Locate the cell with the specified text and output its (x, y) center coordinate. 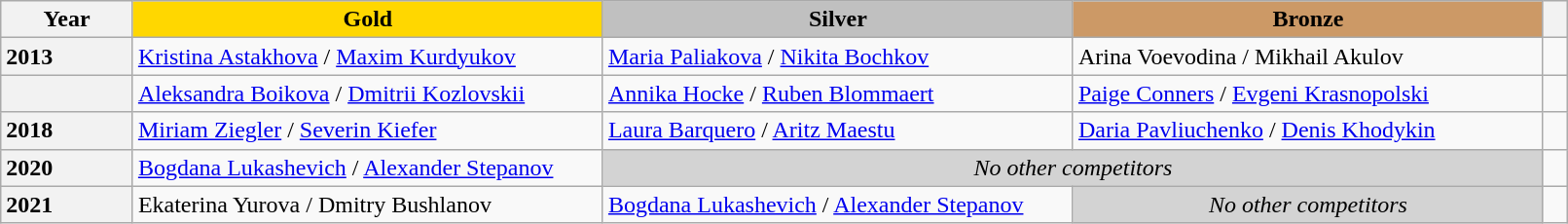
Maria Paliakova / Nikita Bochkov (837, 56)
2018 (67, 131)
Arina Voevodina / Mikhail Akulov (1308, 56)
2021 (67, 205)
Gold (368, 19)
2013 (67, 56)
Annika Hocke / Ruben Blommaert (837, 93)
Laura Barquero / Aritz Maestu (837, 131)
Silver (837, 19)
Kristina Astakhova / Maxim Kurdyukov (368, 56)
Year (67, 19)
Ekaterina Yurova / Dmitry Bushlanov (368, 205)
2020 (67, 168)
Aleksandra Boikova / Dmitrii Kozlovskii (368, 93)
Bronze (1308, 19)
Paige Conners / Evgeni Krasnopolski (1308, 93)
Miriam Ziegler / Severin Kiefer (368, 131)
Daria Pavliuchenko / Denis Khodykin (1308, 131)
